Pinpoint the cell where the given text exists, returning its [x, y] midpoint coordinate. 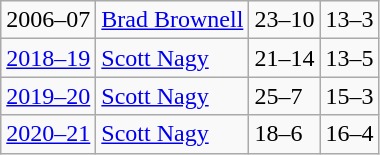
2006–07 [48, 20]
13–5 [350, 58]
Brad Brownell [172, 20]
2018–19 [48, 58]
2020–21 [48, 134]
21–14 [284, 58]
13–3 [350, 20]
2019–20 [48, 96]
18–6 [284, 134]
15–3 [350, 96]
25–7 [284, 96]
23–10 [284, 20]
16–4 [350, 134]
